Return [x, y] of the center of cell containing provided text 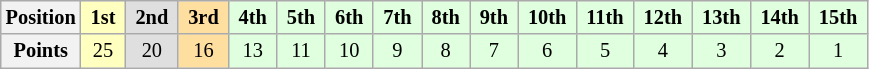
5th [301, 17]
1 [838, 51]
3 [721, 51]
Points [41, 51]
Position [41, 17]
7 [494, 51]
9 [397, 51]
1st [104, 17]
3rd [203, 17]
9th [494, 17]
2 [779, 51]
12th [663, 17]
15th [838, 17]
16 [203, 51]
6th [349, 17]
6 [547, 51]
13th [721, 17]
7th [397, 17]
2nd [152, 17]
8 [446, 51]
8th [446, 17]
25 [104, 51]
13 [253, 51]
11th [604, 17]
11 [301, 51]
10 [349, 51]
10th [547, 17]
5 [604, 51]
4 [663, 51]
14th [779, 17]
20 [152, 51]
4th [253, 17]
